Determine the [x, y] coordinate at the center of the cell enclosing the given text.  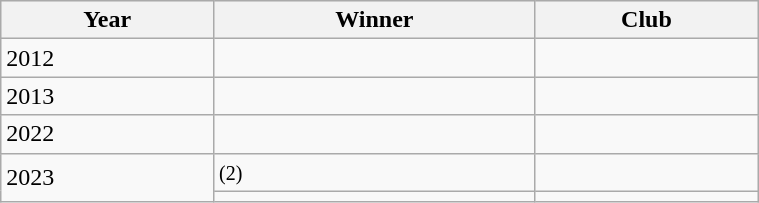
Winner [374, 20]
Year [108, 20]
2023 [108, 178]
2012 [108, 58]
2022 [108, 134]
2013 [108, 96]
(2) [374, 172]
Club [646, 20]
